From the cell containing the given text, extract its center point as [x, y] coordinate. 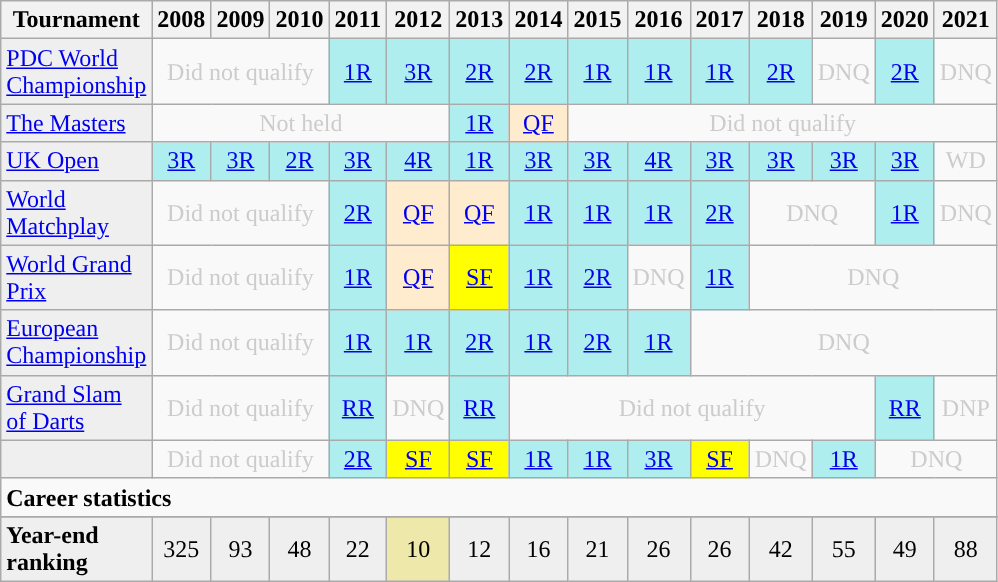
UK Open [76, 161]
93 [240, 548]
2020 [904, 20]
Tournament [76, 20]
88 [966, 548]
Year-end ranking [76, 548]
2015 [598, 20]
European Championship [76, 342]
WD [966, 161]
48 [300, 548]
Grand Slam of Darts [76, 408]
55 [844, 548]
325 [182, 548]
World Matchplay [76, 212]
49 [904, 548]
22 [358, 548]
2010 [300, 20]
2012 [418, 20]
2009 [240, 20]
2013 [480, 20]
2016 [658, 20]
Not held [301, 123]
The Masters [76, 123]
16 [538, 548]
DNP [966, 408]
10 [418, 548]
2014 [538, 20]
21 [598, 548]
42 [780, 548]
2021 [966, 20]
2011 [358, 20]
PDC World Championship [76, 72]
2019 [844, 20]
World Grand Prix [76, 278]
12 [480, 548]
2017 [720, 20]
2008 [182, 20]
Career statistics [500, 497]
2018 [780, 20]
